Return [X, Y] of the center of cell containing provided text 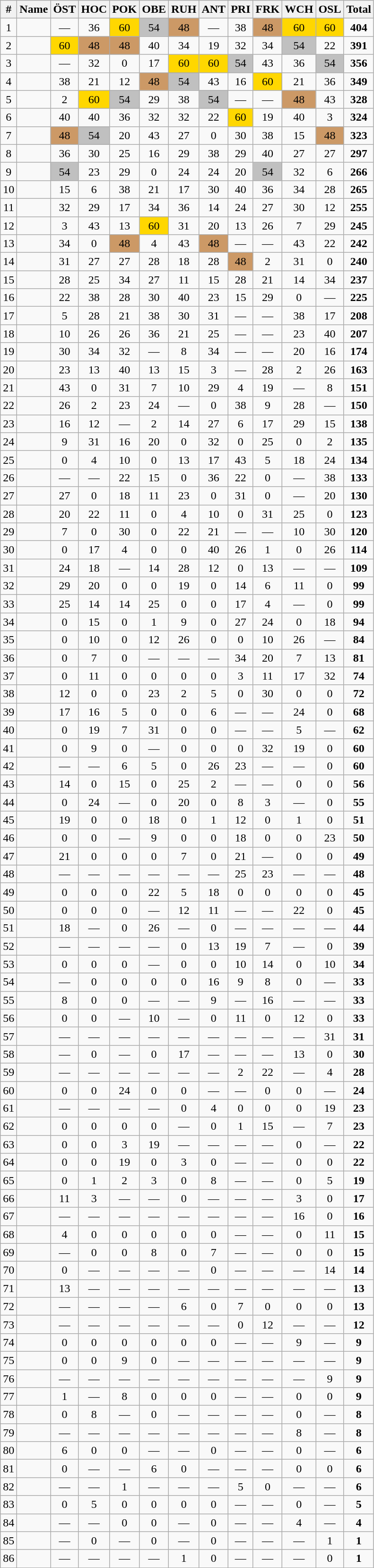
79 [9, 1433]
134 [359, 460]
ÖST [64, 9]
130 [359, 496]
RUH [184, 9]
75 [9, 1360]
265 [359, 189]
52 [9, 946]
356 [359, 63]
323 [359, 135]
120 [359, 532]
208 [359, 316]
OSL [330, 9]
FRK [268, 9]
237 [359, 280]
80 [9, 1451]
109 [359, 568]
123 [359, 514]
266 [359, 171]
Name [34, 9]
83 [9, 1505]
138 [359, 424]
242 [359, 244]
297 [359, 153]
71 [9, 1288]
47 [9, 856]
85 [9, 1541]
35 [9, 640]
65 [9, 1180]
73 [9, 1324]
114 [359, 550]
59 [9, 1072]
324 [359, 117]
OBE [154, 9]
57 [9, 1036]
HOC [94, 9]
404 [359, 27]
70 [9, 1270]
349 [359, 81]
328 [359, 99]
66 [9, 1198]
94 [359, 622]
61 [9, 1108]
64 [9, 1162]
37 [9, 676]
63 [9, 1144]
POK [125, 9]
151 [359, 388]
WCH [299, 9]
225 [359, 298]
163 [359, 370]
42 [9, 766]
150 [359, 406]
86 [9, 1559]
240 [359, 262]
391 [359, 45]
245 [359, 226]
133 [359, 478]
174 [359, 352]
PRI [241, 9]
46 [9, 838]
58 [9, 1054]
67 [9, 1216]
135 [359, 442]
69 [9, 1252]
255 [359, 207]
ANT [214, 9]
41 [9, 748]
76 [9, 1379]
# [9, 9]
Total [359, 9]
78 [9, 1415]
207 [359, 334]
77 [9, 1397]
82 [9, 1487]
53 [9, 964]
